Extract the (x, y) coordinate from the center of the cell holding the provided text.  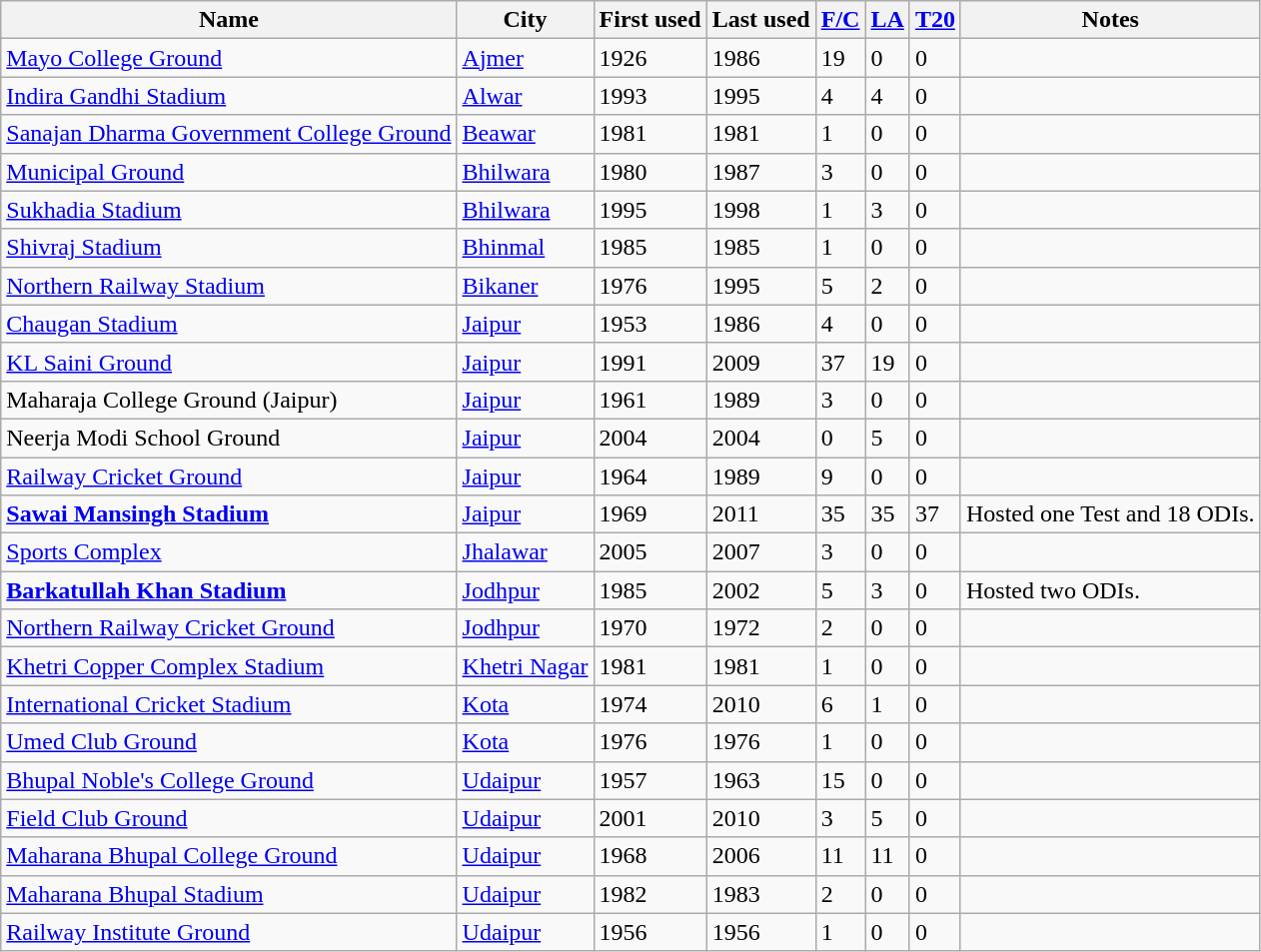
Khetri Nagar (526, 666)
Khetri Copper Complex Stadium (229, 666)
6 (840, 704)
City (526, 20)
Hosted two ODIs. (1110, 590)
Northern Railway Cricket Ground (229, 628)
Beawar (526, 134)
Municipal Ground (229, 172)
Bikaner (526, 286)
2002 (761, 590)
Maharana Bhupal Stadium (229, 894)
1969 (649, 514)
2007 (761, 552)
International Cricket Stadium (229, 704)
KL Saini Ground (229, 362)
Mayo College Ground (229, 58)
1970 (649, 628)
Alwar (526, 96)
Railway Cricket Ground (229, 476)
1964 (649, 476)
Jhalawar (526, 552)
9 (840, 476)
Sports Complex (229, 552)
15 (840, 780)
Neerja Modi School Ground (229, 438)
1991 (649, 362)
Indira Gandhi Stadium (229, 96)
1993 (649, 96)
F/C (840, 20)
Barkatullah Khan Stadium (229, 590)
Hosted one Test and 18 ODIs. (1110, 514)
First used (649, 20)
Field Club Ground (229, 818)
Notes (1110, 20)
Northern Railway Stadium (229, 286)
Umed Club Ground (229, 742)
Ajmer (526, 58)
1968 (649, 856)
2001 (649, 818)
1963 (761, 780)
Name (229, 20)
1926 (649, 58)
1980 (649, 172)
Railway Institute Ground (229, 932)
1972 (761, 628)
1998 (761, 210)
LA (887, 20)
1974 (649, 704)
T20 (935, 20)
2006 (761, 856)
2009 (761, 362)
Sawai Mansingh Stadium (229, 514)
1957 (649, 780)
1961 (649, 400)
Sanajan Dharma Government College Ground (229, 134)
1953 (649, 324)
Bhupal Noble's College Ground (229, 780)
Maharana Bhupal College Ground (229, 856)
2011 (761, 514)
2005 (649, 552)
Bhinmal (526, 248)
Shivraj Stadium (229, 248)
1987 (761, 172)
Chaugan Stadium (229, 324)
Last used (761, 20)
Sukhadia Stadium (229, 210)
1982 (649, 894)
1983 (761, 894)
Maharaja College Ground (Jaipur) (229, 400)
